Output the (x, y) coordinate of the center of the cell containing the given text.  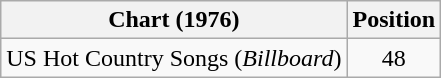
48 (394, 58)
US Hot Country Songs (Billboard) (174, 58)
Position (394, 20)
Chart (1976) (174, 20)
